Search for the cell housing the specified text and yield its (x, y) center coordinate. 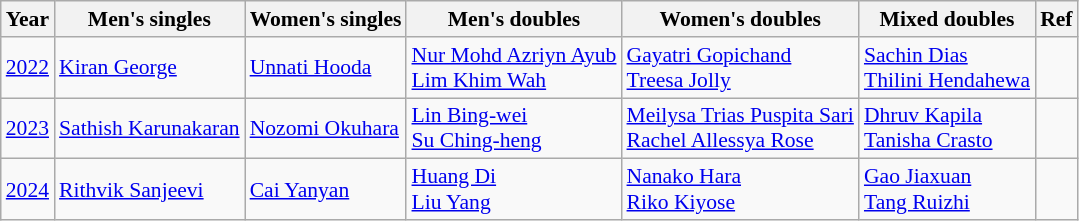
Dhruv Kapila Tanisha Crasto (947, 128)
Mixed doubles (947, 19)
Rithvik Sanjeevi (150, 190)
Sathish Karunakaran (150, 128)
Nozomi Okuhara (326, 128)
Sachin Dias Thilini Hendahewa (947, 68)
Nanako Hara Riko Kiyose (740, 190)
Women's doubles (740, 19)
Gayatri Gopichand Treesa Jolly (740, 68)
Ref (1056, 19)
Men's singles (150, 19)
Meilysa Trias Puspita Sari Rachel Allessya Rose (740, 128)
Men's doubles (514, 19)
Lin Bing-wei Su Ching-heng (514, 128)
Kiran George (150, 68)
Gao Jiaxuan Tang Ruizhi (947, 190)
2024 (28, 190)
Unnati Hooda (326, 68)
2022 (28, 68)
Nur Mohd Azriyn Ayub Lim Khim Wah (514, 68)
Huang Di Liu Yang (514, 190)
Cai Yanyan (326, 190)
Year (28, 19)
Women's singles (326, 19)
2023 (28, 128)
